Return [x, y] of the center of cell containing provided text 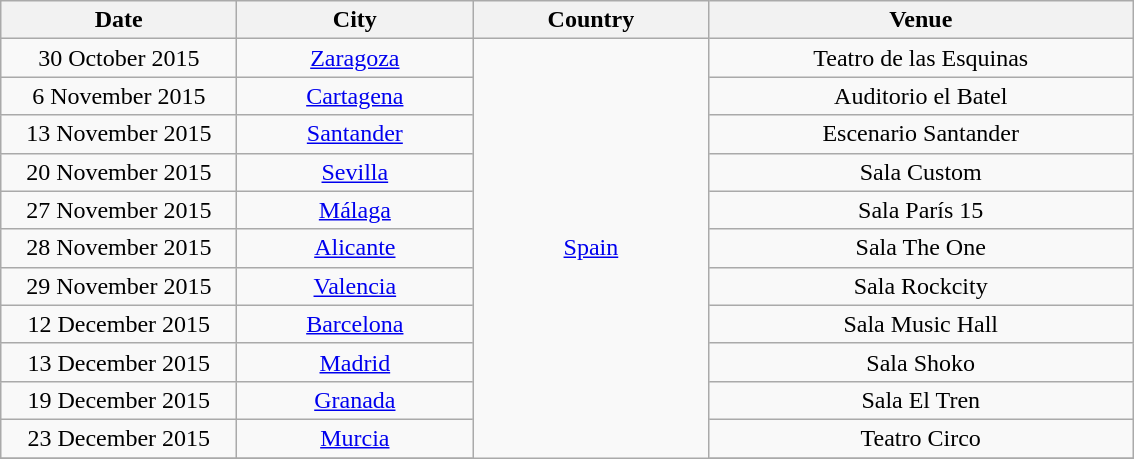
Málaga [355, 210]
Spain [591, 248]
Sala Shoko [921, 362]
Auditorio el Batel [921, 96]
13 December 2015 [119, 362]
Sala París 15 [921, 210]
Sevilla [355, 172]
Date [119, 20]
Escenario Santander [921, 134]
20 November 2015 [119, 172]
Santander [355, 134]
Sala The One [921, 248]
13 November 2015 [119, 134]
28 November 2015 [119, 248]
Barcelona [355, 324]
12 December 2015 [119, 324]
6 November 2015 [119, 96]
Venue [921, 20]
Alicante [355, 248]
23 December 2015 [119, 438]
Teatro Circo [921, 438]
Zaragoza [355, 58]
29 November 2015 [119, 286]
Valencia [355, 286]
Granada [355, 400]
City [355, 20]
Sala El Tren [921, 400]
Madrid [355, 362]
27 November 2015 [119, 210]
Sala Custom [921, 172]
Teatro de las Esquinas [921, 58]
30 October 2015 [119, 58]
Sala Rockcity [921, 286]
Cartagena [355, 96]
Country [591, 20]
Sala Music Hall [921, 324]
19 December 2015 [119, 400]
Murcia [355, 438]
